Return the [X, Y] coordinate for the center point of the cell that contains the specified text.  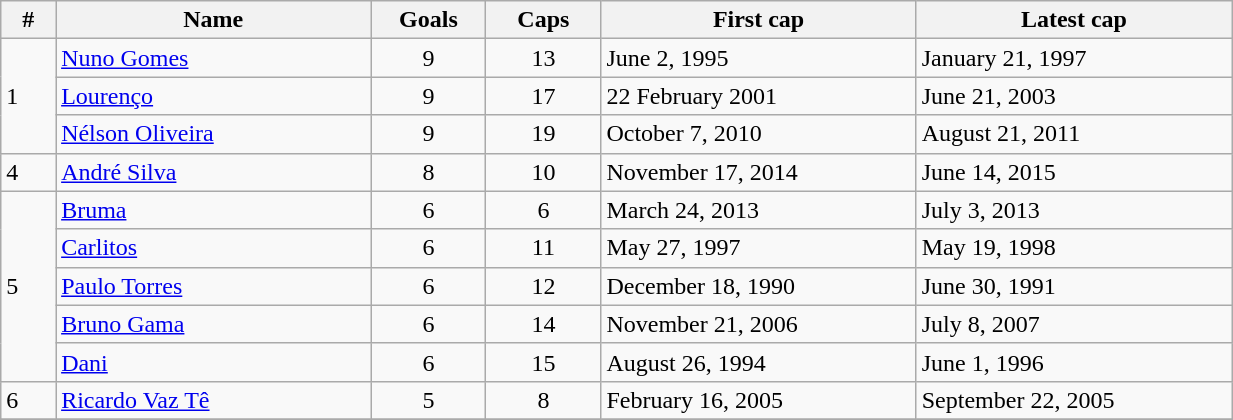
Latest cap [1074, 20]
Lourenço [214, 96]
11 [544, 248]
10 [544, 172]
22 February 2001 [758, 96]
August 21, 2011 [1074, 134]
Paulo Torres [214, 286]
February 16, 2005 [758, 400]
17 [544, 96]
First cap [758, 20]
Nuno Gomes [214, 58]
September 22, 2005 [1074, 400]
June 2, 1995 [758, 58]
15 [544, 362]
November 21, 2006 [758, 324]
June 14, 2015 [1074, 172]
Nélson Oliveira [214, 134]
13 [544, 58]
Name [214, 20]
June 21, 2003 [1074, 96]
March 24, 2013 [758, 210]
May 19, 1998 [1074, 248]
June 1, 1996 [1074, 362]
August 26, 1994 [758, 362]
Dani [214, 362]
19 [544, 134]
1 [28, 96]
December 18, 1990 [758, 286]
# [28, 20]
October 7, 2010 [758, 134]
4 [28, 172]
July 8, 2007 [1074, 324]
14 [544, 324]
André Silva [214, 172]
January 21, 1997 [1074, 58]
Bruma [214, 210]
July 3, 2013 [1074, 210]
Caps [544, 20]
June 30, 1991 [1074, 286]
May 27, 1997 [758, 248]
12 [544, 286]
November 17, 2014 [758, 172]
Goals [428, 20]
Carlitos [214, 248]
Bruno Gama [214, 324]
Ricardo Vaz Tê [214, 400]
